Find where the given text appears and provide that cell's center as [X, Y] coordinate. 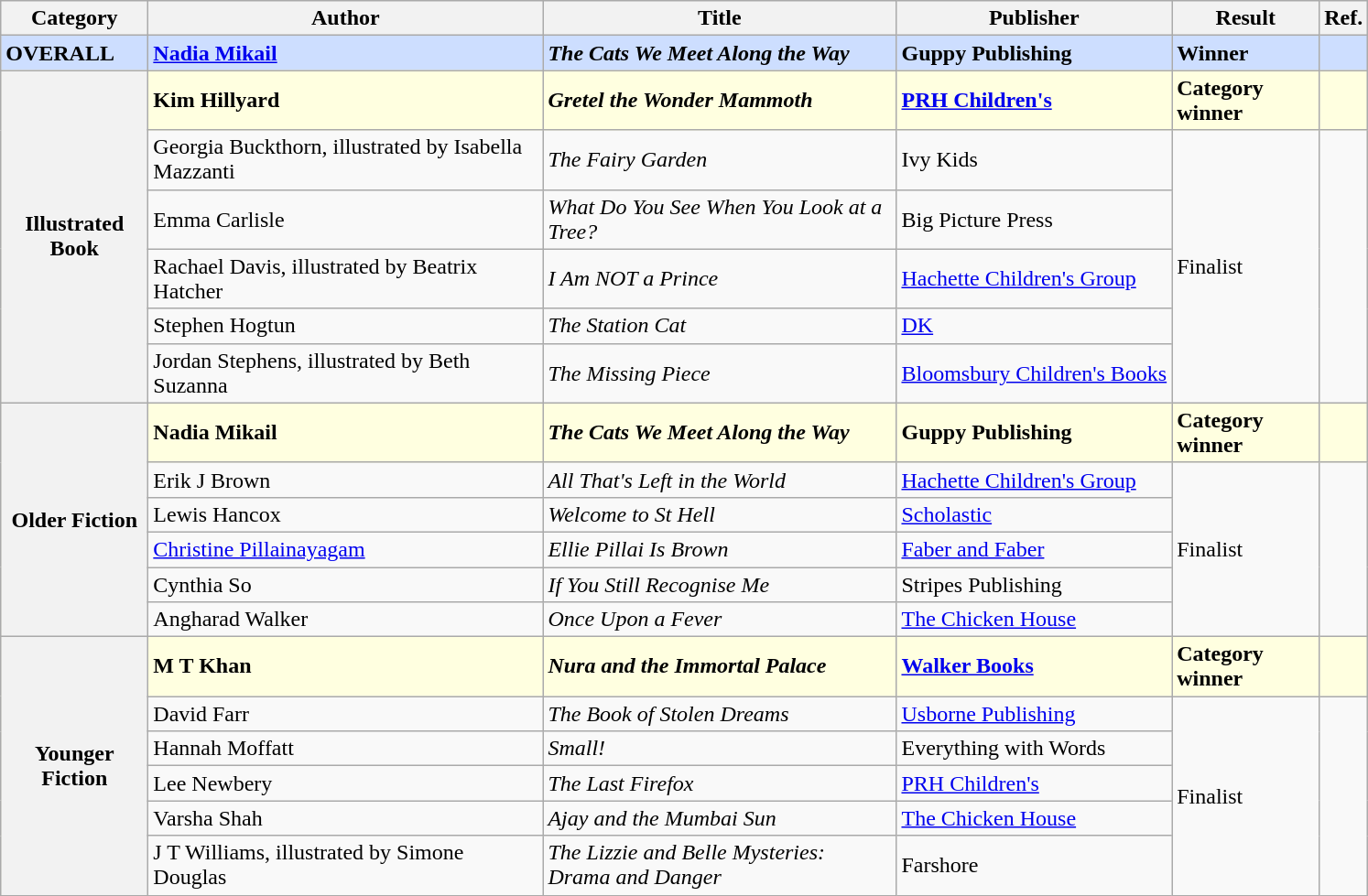
Kim Hillyard [346, 101]
Result [1245, 18]
Georgia Buckthorn, illustrated by Isabella Mazzanti [346, 159]
Walker Books [1035, 666]
The Fairy Garden [720, 159]
Christine Pillainayagam [346, 549]
Angharad Walker [346, 620]
Small! [720, 749]
The Station Cat [720, 326]
Stripes Publishing [1035, 585]
Erik J Brown [346, 480]
What Do You See When You Look at a Tree? [720, 220]
Ajay and the Mumbai Sun [720, 818]
Usborne Publishing [1035, 714]
Scholastic [1035, 514]
Older Fiction [75, 520]
Rachael Davis, illustrated by Beatrix Hatcher [346, 278]
Farshore [1035, 866]
Lee Newbery [346, 783]
Everything with Words [1035, 749]
Winner [1245, 53]
DK [1035, 326]
OVERALL [75, 53]
Publisher [1035, 18]
Illustrated Book [75, 236]
Stephen Hogtun [346, 326]
Nura and the Immortal Palace [720, 666]
Big Picture Press [1035, 220]
Lewis Hancox [346, 514]
Gretel the Wonder Mammoth [720, 101]
Ellie Pillai Is Brown [720, 549]
David Farr [346, 714]
All That's Left in the World [720, 480]
Ivy Kids [1035, 159]
I Am NOT a Prince [720, 278]
Welcome to St Hell [720, 514]
The Last Firefox [720, 783]
Cynthia So [346, 585]
J T Williams, illustrated by Simone Douglas [346, 866]
Faber and Faber [1035, 549]
Category [75, 18]
M T Khan [346, 666]
Ref. [1344, 18]
Younger Fiction [75, 766]
The Lizzie and Belle Mysteries: Drama and Danger [720, 866]
Varsha Shah [346, 818]
Author [346, 18]
Emma Carlisle [346, 220]
Once Upon a Fever [720, 620]
Jordan Stephens, illustrated by Beth Suzanna [346, 373]
Hannah Moffatt [346, 749]
If You Still Recognise Me [720, 585]
Bloomsbury Children's Books [1035, 373]
Title [720, 18]
The Missing Piece [720, 373]
The Book of Stolen Dreams [720, 714]
